Search for the cell housing the specified text and yield its (x, y) center coordinate. 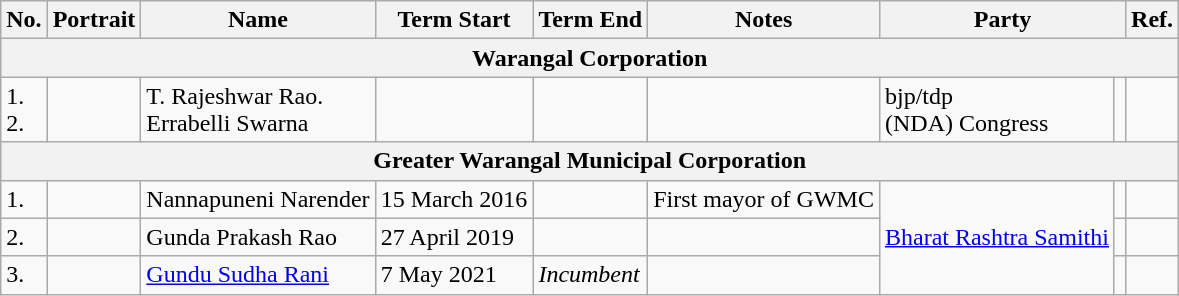
1.2. (24, 110)
Gundu Sudha Rani (258, 275)
27 April 2019 (454, 237)
Term Start (454, 20)
bjp/tdp(NDA) Congress (996, 110)
Notes (764, 20)
Party (1002, 20)
Greater Warangal Municipal Corporation (590, 161)
First mayor of GWMC (764, 199)
Warangal Corporation (590, 58)
2. (24, 237)
Gunda Prakash Rao (258, 237)
1. (24, 199)
Name (258, 20)
15 March 2016 (454, 199)
3. (24, 275)
7 May 2021 (454, 275)
No. (24, 20)
Term End (590, 20)
T. Rajeshwar Rao.Errabelli Swarna (258, 110)
Incumbent (590, 275)
Portrait (94, 20)
Ref. (1152, 20)
Nannapuneni Narender (258, 199)
Bharat Rashtra Samithi (996, 237)
